Find where the given text appears and provide that cell's center as (x, y) coordinate. 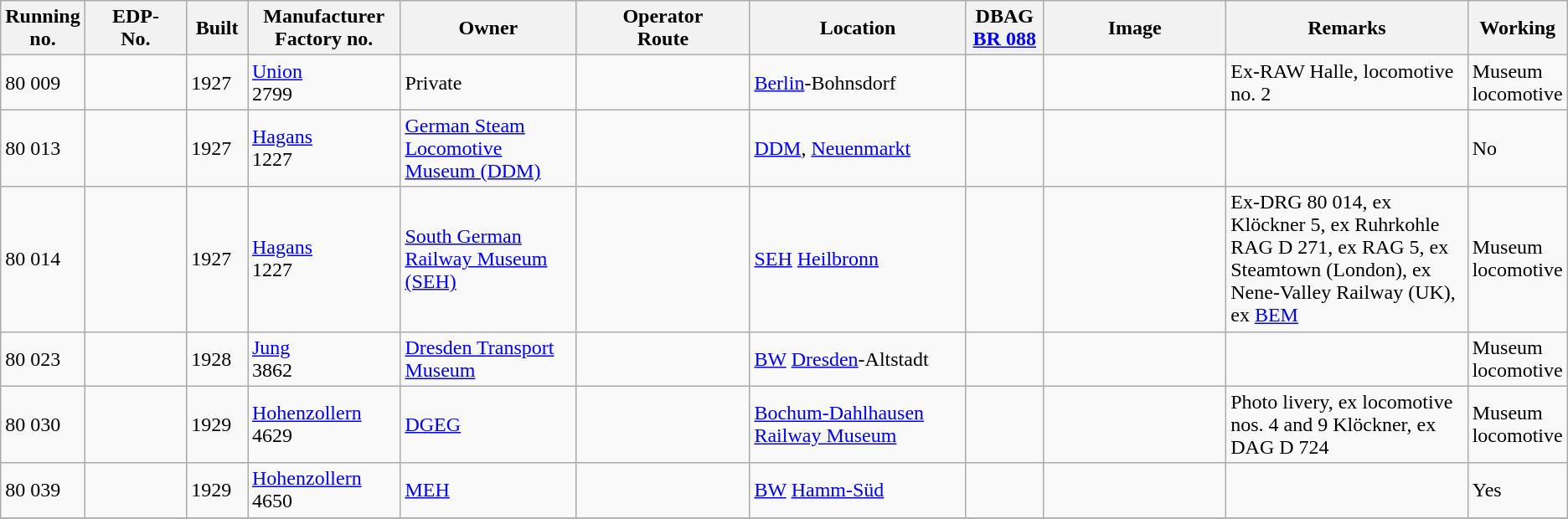
80 009 (43, 82)
BW Dresden-Altstadt (858, 358)
Yes (1518, 491)
80 030 (43, 424)
80 014 (43, 259)
OperatorRoute (663, 28)
South German Railway Museum (SEH) (488, 259)
1928 (218, 358)
Remarks (1347, 28)
Private (488, 82)
Hohenzollern4629 (324, 424)
Owner (488, 28)
Ex-RAW Halle, locomotive no. 2 (1347, 82)
SEH Heilbronn (858, 259)
DDM, Neuenmarkt (858, 148)
80 013 (43, 148)
Union2799 (324, 82)
No (1518, 148)
ManufacturerFactory no. (324, 28)
Berlin-Bohnsdorf (858, 82)
Location (858, 28)
Built (218, 28)
Jung 3862 (324, 358)
Working (1518, 28)
Image (1135, 28)
BW Hamm-Süd (858, 491)
80 039 (43, 491)
80 023 (43, 358)
Runningno. (43, 28)
Bochum-Dahlhausen Railway Museum (858, 424)
DBAGBR 088 (1004, 28)
MEH (488, 491)
Photo livery, ex locomotive nos. 4 and 9 Klöckner, ex DAG D 724 (1347, 424)
Dresden Transport Museum (488, 358)
DGEG (488, 424)
Ex-DRG 80 014, ex Klöckner 5, ex Ruhrkohle RAG D 271, ex RAG 5, ex Steamtown (London), ex Nene-Valley Railway (UK), ex BEM (1347, 259)
EDP-No. (136, 28)
German Steam Locomotive Museum (DDM) (488, 148)
Hohenzollern4650 (324, 491)
